Determine the (X, Y) coordinate at the center of the cell enclosing the given text.  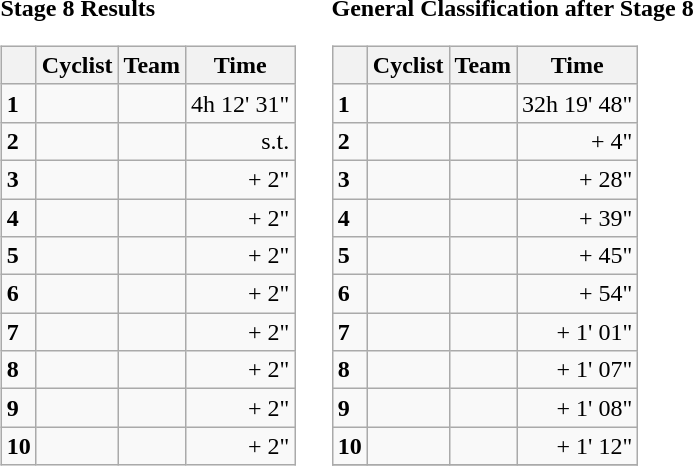
+ 1' 01" (578, 332)
+ 1' 08" (578, 408)
4h 12' 31" (240, 103)
s.t. (240, 141)
+ 39" (578, 217)
32h 19' 48" (578, 103)
+ 28" (578, 179)
+ 54" (578, 294)
+ 1' 12" (578, 446)
+ 1' 07" (578, 370)
+ 45" (578, 256)
+ 4" (578, 141)
